Return the (x, y) coordinate for the center point of the cell that contains the specified text.  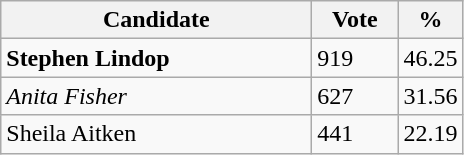
Vote (355, 20)
% (430, 20)
Candidate (156, 20)
Anita Fisher (156, 96)
46.25 (430, 58)
Stephen Lindop (156, 58)
627 (355, 96)
919 (355, 58)
Sheila Aitken (156, 134)
31.56 (430, 96)
441 (355, 134)
22.19 (430, 134)
